From the cell containing the given text, extract its center point as [X, Y] coordinate. 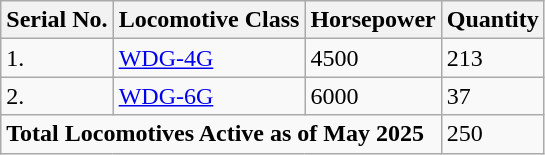
Total Locomotives Active as of May 2025 [221, 134]
6000 [373, 96]
213 [492, 58]
Quantity [492, 20]
37 [492, 96]
Locomotive Class [209, 20]
WDG-6G [209, 96]
Serial No. [57, 20]
WDG-4G [209, 58]
4500 [373, 58]
1. [57, 58]
Horsepower [373, 20]
250 [492, 134]
2. [57, 96]
